From the cell containing the given text, extract its center point as (X, Y) coordinate. 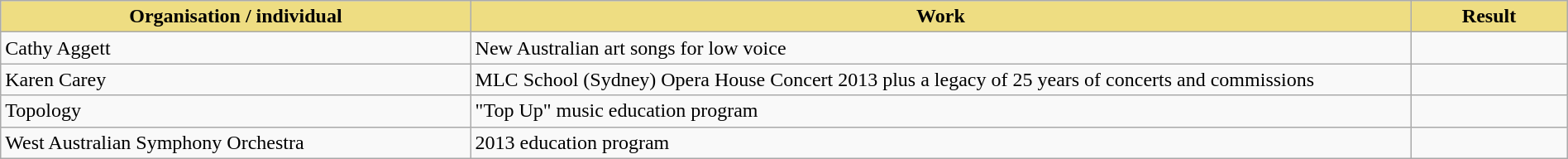
MLC School (Sydney) Opera House Concert 2013 plus a legacy of 25 years of concerts and commissions (941, 79)
"Top Up" music education program (941, 111)
West Australian Symphony Orchestra (236, 142)
Topology (236, 111)
Result (1489, 17)
Karen Carey (236, 79)
New Australian art songs for low voice (941, 48)
2013 education program (941, 142)
Cathy Aggett (236, 48)
Work (941, 17)
Organisation / individual (236, 17)
